Return (x, y) of the center of cell containing provided text 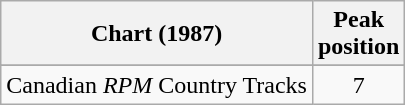
Chart (1987) (157, 34)
7 (358, 85)
Peakposition (358, 34)
Canadian RPM Country Tracks (157, 85)
